Output the (x, y) coordinate of the center of the cell containing the given text.  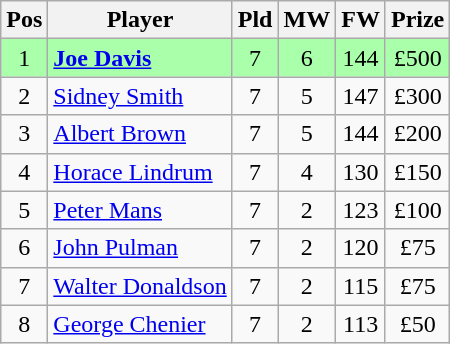
Peter Mans (140, 210)
Walter Donaldson (140, 286)
Horace Lindrum (140, 172)
3 (24, 134)
£300 (417, 96)
1 (24, 58)
John Pulman (140, 248)
147 (361, 96)
120 (361, 248)
£100 (417, 210)
£50 (417, 324)
Player (140, 20)
130 (361, 172)
Pos (24, 20)
113 (361, 324)
Pld (255, 20)
Sidney Smith (140, 96)
FW (361, 20)
Prize (417, 20)
Joe Davis (140, 58)
£200 (417, 134)
£150 (417, 172)
Albert Brown (140, 134)
8 (24, 324)
£500 (417, 58)
123 (361, 210)
115 (361, 286)
MW (307, 20)
George Chenier (140, 324)
